Locate the cell with the specified text and output its (X, Y) center coordinate. 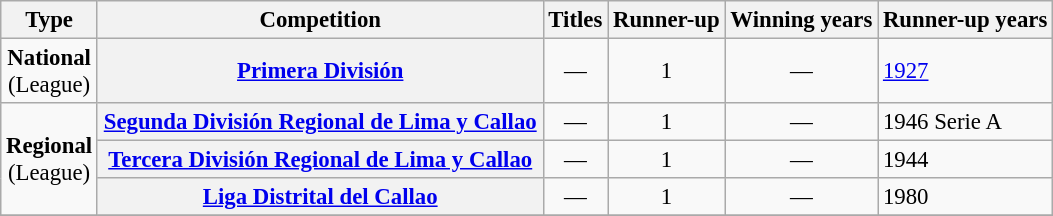
Runner-up (666, 20)
Runner-up years (966, 20)
Primera División (320, 72)
Segunda División Regional de Lima y Callao (320, 122)
Tercera División Regional de Lima y Callao (320, 160)
1946 Serie A (966, 122)
1980 (966, 197)
Regional(League) (50, 160)
Liga Distrital del Callao (320, 197)
Winning years (802, 20)
Competition (320, 20)
Type (50, 20)
1944 (966, 160)
National(League) (50, 72)
Titles (576, 20)
1927 (966, 72)
